Extract the [X, Y] coordinate from the center of the cell holding the provided text.  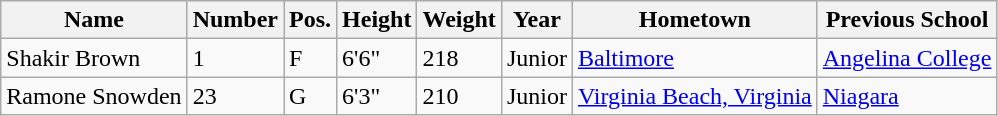
23 [235, 96]
Niagara [907, 96]
Height [377, 20]
Previous School [907, 20]
210 [459, 96]
Shakir Brown [94, 58]
Ramone Snowden [94, 96]
Number [235, 20]
1 [235, 58]
Name [94, 20]
Baltimore [694, 58]
Year [536, 20]
F [310, 58]
Virginia Beach, Virginia [694, 96]
Pos. [310, 20]
6'6" [377, 58]
6'3" [377, 96]
Weight [459, 20]
Hometown [694, 20]
218 [459, 58]
G [310, 96]
Angelina College [907, 58]
